For the text-containing cell, return its midpoint in [x, y] coordinate format. 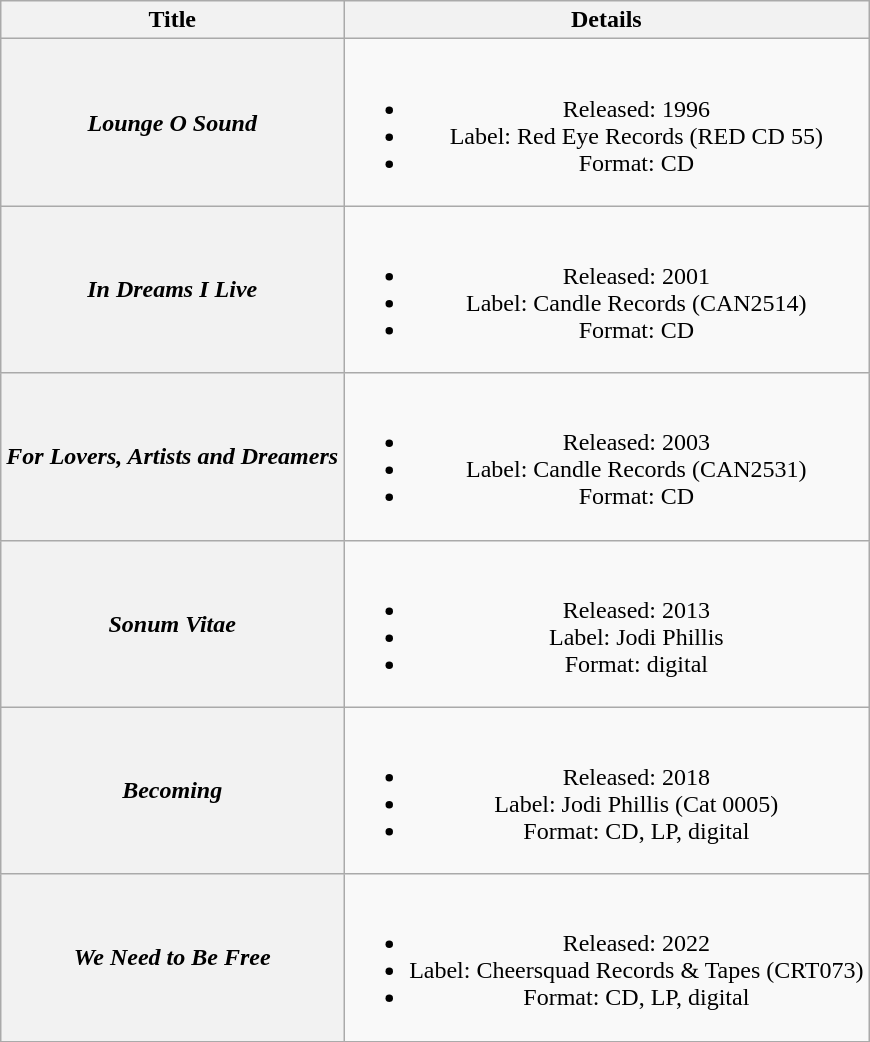
Sonum Vitae [172, 624]
Released: 1996Label: Red Eye Records (RED CD 55)Format: CD [606, 122]
Released: 2022Label: Cheersquad Records & Tapes (CRT073)Format: CD, LP, digital [606, 958]
Released: 2013Label: Jodi PhillisFormat: digital [606, 624]
We Need to Be Free [172, 958]
Becoming [172, 790]
Released: 2003Label: Candle Records (CAN2531)Format: CD [606, 456]
Lounge O Sound [172, 122]
In Dreams I Live [172, 290]
Title [172, 20]
Released: 2001Label: Candle Records (CAN2514)Format: CD [606, 290]
Details [606, 20]
Released: 2018Label: Jodi Phillis (Cat 0005)Format: CD, LP, digital [606, 790]
For Lovers, Artists and Dreamers [172, 456]
